Provide the (X, Y) coordinate of the cell's center where the given text is located.  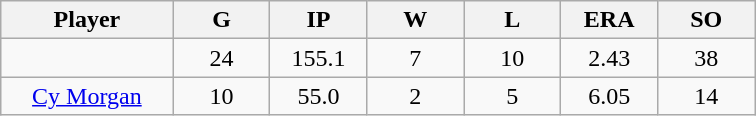
5 (512, 96)
7 (416, 58)
IP (318, 20)
6.05 (610, 96)
ERA (610, 20)
38 (706, 58)
Cy Morgan (87, 96)
14 (706, 96)
Player (87, 20)
55.0 (318, 96)
G (222, 20)
SO (706, 20)
155.1 (318, 58)
2.43 (610, 58)
24 (222, 58)
2 (416, 96)
L (512, 20)
W (416, 20)
